For the text-containing cell, return its midpoint in (X, Y) coordinate format. 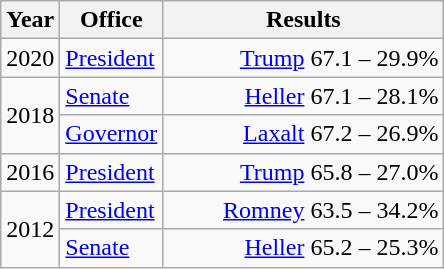
Heller 65.2 – 25.3% (304, 248)
Laxalt 67.2 – 26.9% (304, 134)
2018 (30, 115)
2012 (30, 229)
2020 (30, 58)
Office (112, 20)
Romney 63.5 – 34.2% (304, 210)
Heller 67.1 – 28.1% (304, 96)
Results (304, 20)
Trump 65.8 – 27.0% (304, 172)
2016 (30, 172)
Governor (112, 134)
Trump 67.1 – 29.9% (304, 58)
Year (30, 20)
